Scan for the cell matching the given text and deliver its [X, Y] coordinate at center. 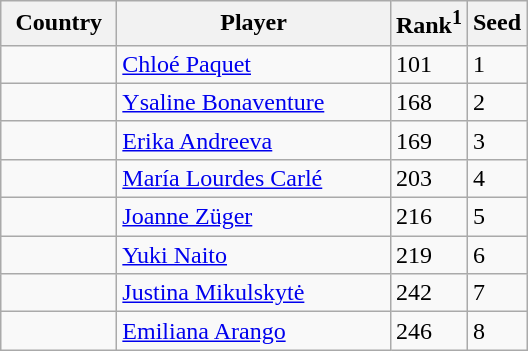
3 [496, 140]
Country [59, 24]
216 [428, 217]
246 [428, 331]
Player [254, 24]
Chloé Paquet [254, 64]
Erika Andreeva [254, 140]
8 [496, 331]
203 [428, 178]
Yuki Naito [254, 255]
4 [496, 178]
101 [428, 64]
Seed [496, 24]
168 [428, 102]
5 [496, 217]
7 [496, 293]
2 [496, 102]
1 [496, 64]
Emiliana Arango [254, 331]
Rank1 [428, 24]
Joanne Züger [254, 217]
María Lourdes Carlé [254, 178]
242 [428, 293]
Justina Mikulskytė [254, 293]
Ysaline Bonaventure [254, 102]
6 [496, 255]
219 [428, 255]
169 [428, 140]
